Extract the (X, Y) coordinate from the center of the cell holding the provided text.  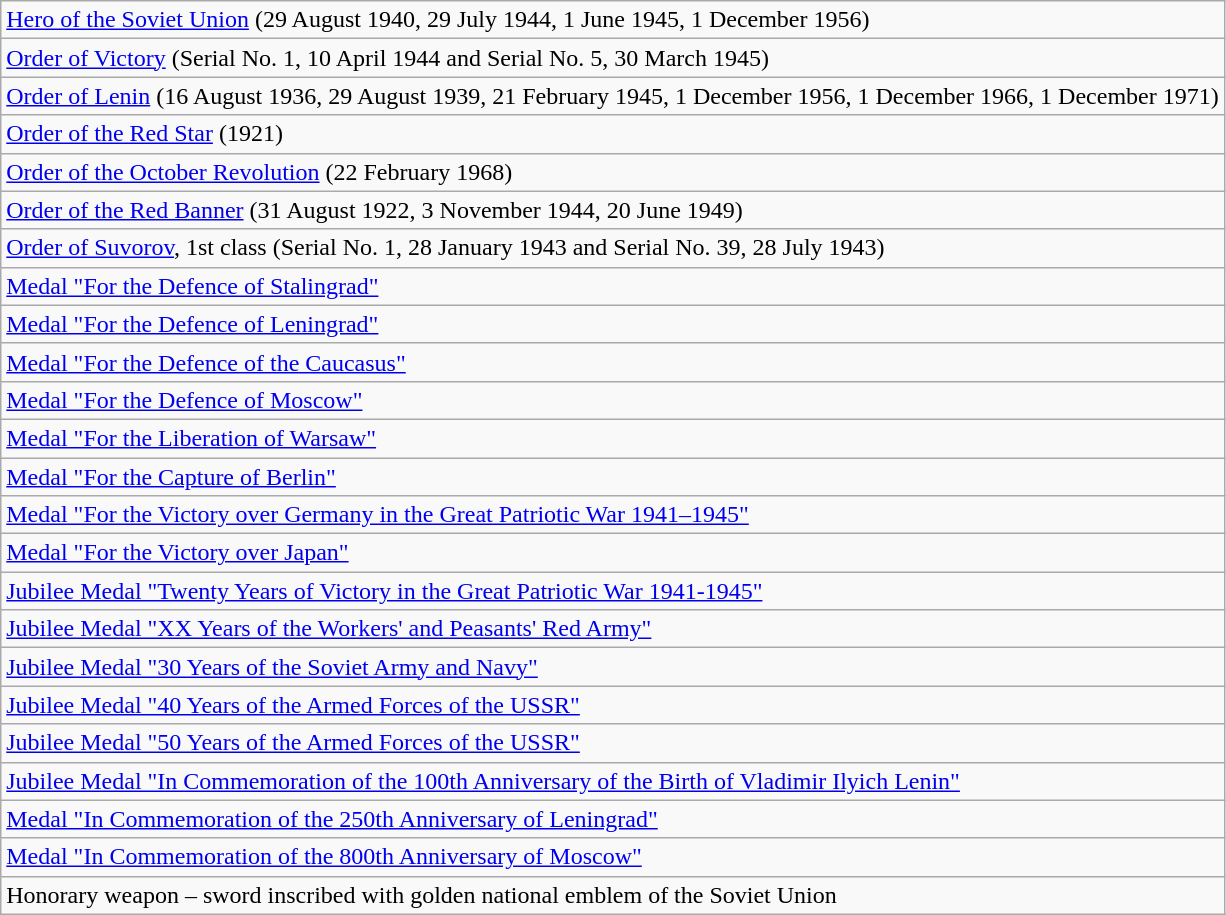
Jubilee Medal "30 Years of the Soviet Army and Navy" (612, 667)
Order of Suvorov, 1st class (Serial No. 1, 28 January 1943 and Serial No. 39, 28 July 1943) (612, 248)
Jubilee Medal "XX Years of the Workers' and Peasants' Red Army" (612, 629)
Order of Victory (Serial No. 1, 10 April 1944 and Serial No. 5, 30 March 1945) (612, 58)
Honorary weapon – sword inscribed with golden national emblem of the Soviet Union (612, 895)
Jubilee Medal "50 Years of the Armed Forces of the USSR" (612, 743)
Jubilee Medal "In Commemoration of the 100th Anniversary of the Birth of Vladimir Ilyich Lenin" (612, 781)
Jubilee Medal "Twenty Years of Victory in the Great Patriotic War 1941-1945" (612, 591)
Medal "For the Defence of Moscow" (612, 400)
Jubilee Medal "40 Years of the Armed Forces of the USSR" (612, 705)
Medal "For the Defence of Stalingrad" (612, 286)
Hero of the Soviet Union (29 August 1940, 29 July 1944, 1 June 1945, 1 December 1956) (612, 20)
Order of the October Revolution (22 February 1968) (612, 172)
Medal "For the Defence of Leningrad" (612, 324)
Medal "For the Victory over Japan" (612, 553)
Medal "In Commemoration of the 800th Anniversary of Moscow" (612, 857)
Order of Lenin (16 August 1936, 29 August 1939, 21 February 1945, 1 December 1956, 1 December 1966, 1 December 1971) (612, 96)
Medal "For the Capture of Berlin" (612, 477)
Medal "In Commemoration of the 250th Anniversary of Leningrad" (612, 819)
Medal "For the Defence of the Caucasus" (612, 362)
Medal "For the Victory over Germany in the Great Patriotic War 1941–1945" (612, 515)
Order of the Red Banner (31 August 1922, 3 November 1944, 20 June 1949) (612, 210)
Order of the Red Star (1921) (612, 134)
Medal "For the Liberation of Warsaw" (612, 438)
